Find where the given text appears and provide that cell's center as [X, Y] coordinate. 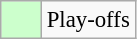
Play-offs [88, 20]
